Detect which cell encompasses the target text, then output its (x, y) center coordinate. 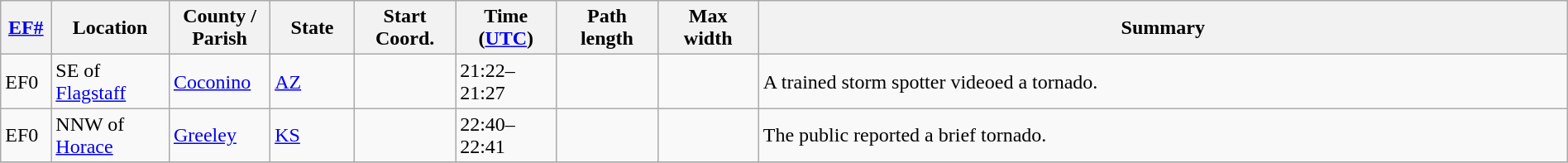
NNW of Horace (111, 136)
Summary (1163, 28)
SE of Flagstaff (111, 81)
EF# (26, 28)
Time (UTC) (506, 28)
State (313, 28)
Greeley (219, 136)
22:40–22:41 (506, 136)
County / Parish (219, 28)
21:22–21:27 (506, 81)
AZ (313, 81)
A trained storm spotter videoed a tornado. (1163, 81)
The public reported a brief tornado. (1163, 136)
KS (313, 136)
Location (111, 28)
Coconino (219, 81)
Max width (708, 28)
Start Coord. (404, 28)
Path length (607, 28)
